Identify which cell holds the provided text, then report its (X, Y) central coordinate. 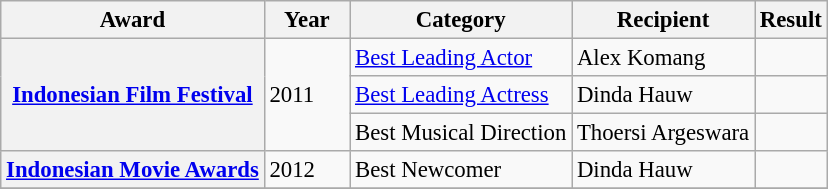
Category (461, 20)
Best Musical Direction (461, 133)
Year (307, 20)
2012 (307, 170)
Best Leading Actor (461, 58)
Best Newcomer (461, 170)
Indonesian Film Festival (132, 96)
Recipient (664, 20)
Thoersi Argeswara (664, 133)
Indonesian Movie Awards (132, 170)
Best Leading Actress (461, 95)
Result (790, 20)
2011 (307, 96)
Alex Komang (664, 58)
Award (132, 20)
